Scan for the cell matching the given text and deliver its [X, Y] coordinate at center. 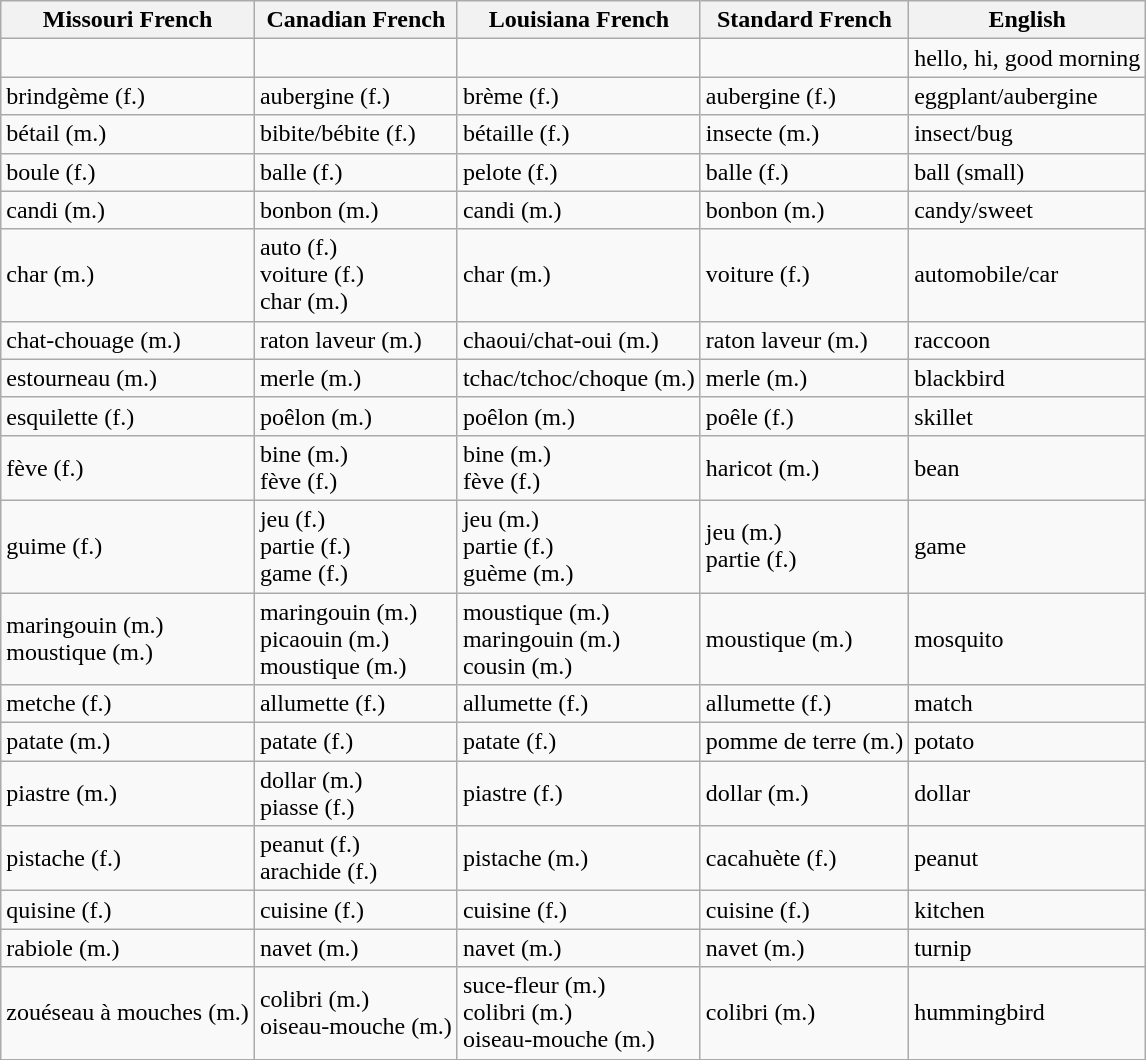
Canadian French [356, 20]
piastre (m.) [128, 794]
jeu (m.)partie (f.) [804, 546]
insect/bug [1028, 134]
hello, hi, good morning [1028, 58]
automobile/car [1028, 275]
mosquito [1028, 638]
dollar (m.) [804, 794]
haricot (m.) [804, 468]
moustique (m.) [804, 638]
bétail (m.) [128, 134]
Standard French [804, 20]
patate (m.) [128, 742]
eggplant/aubergine [1028, 96]
raccoon [1028, 340]
game [1028, 546]
colibri (m.)oiseau-mouche (m.) [356, 1013]
English [1028, 20]
bétaille (f.) [578, 134]
guime (f.) [128, 546]
pelote (f.) [578, 172]
potato [1028, 742]
piastre (f.) [578, 794]
bean [1028, 468]
skillet [1028, 416]
zouéseau à mouches (m.) [128, 1013]
rabiole (m.) [128, 948]
chat-chouage (m.) [128, 340]
peanut [1028, 858]
fève (f.) [128, 468]
kitchen [1028, 910]
blackbird [1028, 378]
pistache (m.) [578, 858]
colibri (m.) [804, 1013]
cacahuète (f.) [804, 858]
voiture (f.) [804, 275]
ball (small) [1028, 172]
brindgème (f.) [128, 96]
Louisiana French [578, 20]
tchac/tchoc/choque (m.) [578, 378]
auto (f.)voiture (f.)char (m.) [356, 275]
pomme de terre (m.) [804, 742]
bibite/bébite (f.) [356, 134]
poêle (f.) [804, 416]
metche (f.) [128, 704]
pistache (f.) [128, 858]
moustique (m.)maringouin (m.)cousin (m.) [578, 638]
turnip [1028, 948]
suce-fleur (m.)colibri (m.)oiseau-mouche (m.) [578, 1013]
peanut (f.)arachide (f.) [356, 858]
maringouin (m.)moustique (m.) [128, 638]
quisine (f.) [128, 910]
estourneau (m.) [128, 378]
jeu (f.)partie (f.)game (f.) [356, 546]
boule (f.) [128, 172]
dollar (m.)piasse (f.) [356, 794]
maringouin (m.)picaouin (m.)moustique (m.) [356, 638]
chaoui/chat-oui (m.) [578, 340]
hummingbird [1028, 1013]
match [1028, 704]
brème (f.) [578, 96]
Missouri French [128, 20]
insecte (m.) [804, 134]
esquilette (f.) [128, 416]
candy/sweet [1028, 210]
jeu (m.)partie (f.)guème (m.) [578, 546]
dollar [1028, 794]
